For the text-containing cell, return its midpoint in [x, y] coordinate format. 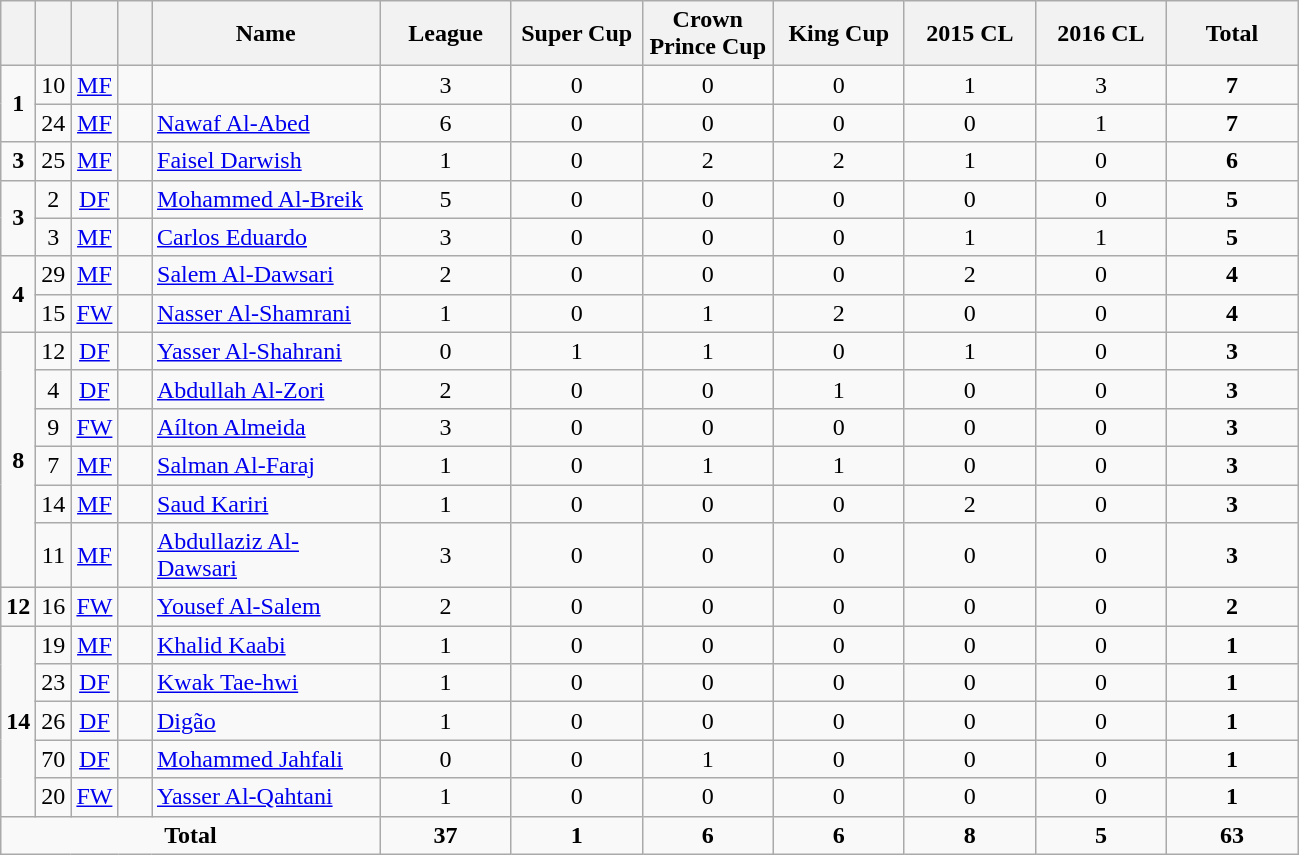
Salman Al-Faraj [266, 465]
Nawaf Al-Abed [266, 123]
63 [1232, 835]
Yasser Al-Qahtani [266, 797]
Yousef Al-Salem [266, 607]
Faisel Darwish [266, 161]
2016 CL [1100, 34]
2015 CL [970, 34]
Abdullaziz Al-Dawsari [266, 556]
10 [54, 85]
King Cup [838, 34]
Salem Al-Dawsari [266, 275]
League [446, 34]
Nasser Al-Shamrani [266, 313]
26 [54, 721]
25 [54, 161]
Aílton Almeida [266, 427]
Abdullah Al-Zori [266, 389]
19 [54, 645]
37 [446, 835]
Name [266, 34]
Super Cup [576, 34]
70 [54, 759]
Mohammed Al-Breik [266, 199]
Mohammed Jahfali [266, 759]
24 [54, 123]
Crown Prince Cup [708, 34]
Kwak Tae-hwi [266, 683]
Carlos Eduardo [266, 237]
29 [54, 275]
Digão [266, 721]
15 [54, 313]
23 [54, 683]
9 [54, 427]
Yasser Al-Shahrani [266, 351]
16 [54, 607]
11 [54, 556]
Khalid Kaabi [266, 645]
Saud Kariri [266, 503]
20 [54, 797]
